Locate the cell with the specified text and output its [x, y] center coordinate. 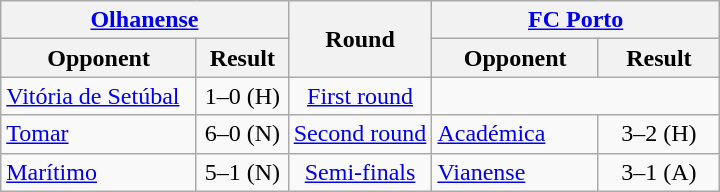
Round [360, 39]
1–0 (H) [242, 96]
5–1 (N) [242, 172]
Semi-finals [360, 172]
Marítimo [99, 172]
Tomar [99, 134]
Second round [360, 134]
Académica [516, 134]
3–1 (A) [658, 172]
6–0 (N) [242, 134]
Olhanense [144, 20]
3–2 (H) [658, 134]
Vitória de Setúbal [99, 96]
First round [360, 96]
Vianense [516, 172]
FC Porto [576, 20]
